Search for the cell housing the specified text and yield its (x, y) center coordinate. 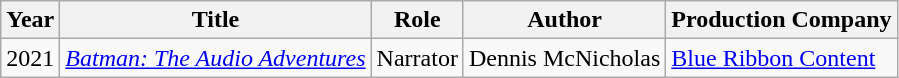
Year (30, 20)
Role (417, 20)
Production Company (782, 20)
Author (564, 20)
2021 (30, 58)
Dennis McNicholas (564, 58)
Title (216, 20)
Narrator (417, 58)
Blue Ribbon Content (782, 58)
Batman: The Audio Adventures (216, 58)
